Return the [x, y] coordinate for the center point of the cell that contains the specified text.  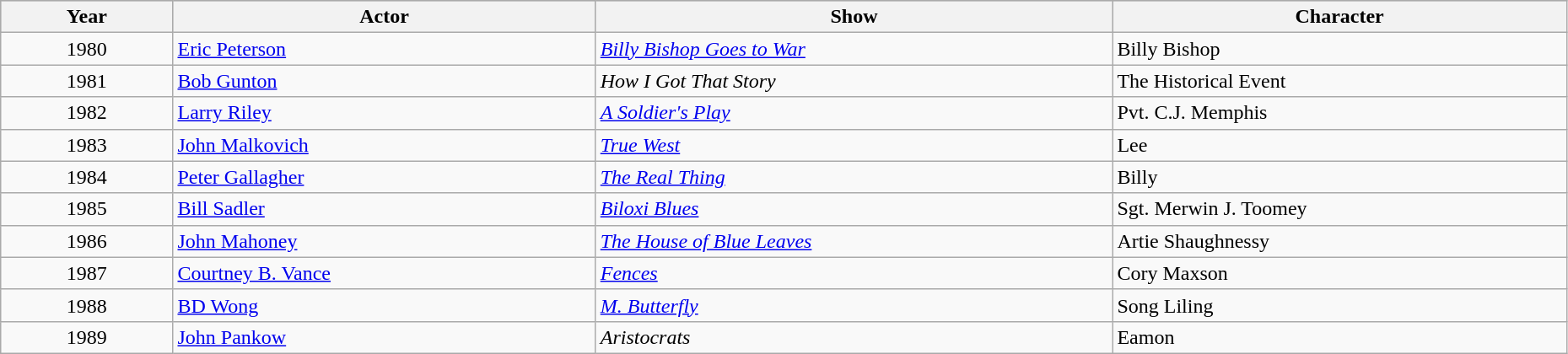
Bill Sadler [385, 209]
1981 [87, 81]
Peter Gallagher [385, 177]
Pvt. C.J. Memphis [1339, 113]
The House of Blue Leaves [854, 241]
Artie Shaughnessy [1339, 241]
A Soldier's Play [854, 113]
1986 [87, 241]
Lee [1339, 145]
Fences [854, 273]
1985 [87, 209]
1989 [87, 337]
Billy Bishop [1339, 49]
Billy Bishop Goes to War [854, 49]
M. Butterfly [854, 305]
Cory Maxson [1339, 273]
Aristocrats [854, 337]
1984 [87, 177]
Biloxi Blues [854, 209]
BD Wong [385, 305]
Song Liling [1339, 305]
Billy [1339, 177]
1987 [87, 273]
1988 [87, 305]
Bob Gunton [385, 81]
Larry Riley [385, 113]
Actor [385, 17]
John Malkovich [385, 145]
Eric Peterson [385, 49]
1983 [87, 145]
Sgt. Merwin J. Toomey [1339, 209]
Show [854, 17]
1982 [87, 113]
The Real Thing [854, 177]
How I Got That Story [854, 81]
1980 [87, 49]
John Mahoney [385, 241]
Character [1339, 17]
Eamon [1339, 337]
Courtney B. Vance [385, 273]
The Historical Event [1339, 81]
True West [854, 145]
Year [87, 17]
John Pankow [385, 337]
